Search for the cell housing the specified text and yield its (x, y) center coordinate. 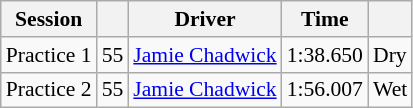
Practice 2 (49, 90)
1:38.650 (325, 55)
Time (325, 19)
Dry (390, 55)
1:56.007 (325, 90)
Session (49, 19)
Practice 1 (49, 55)
Wet (390, 90)
Driver (204, 19)
